Extract the [x, y] coordinate from the center of the cell holding the provided text.  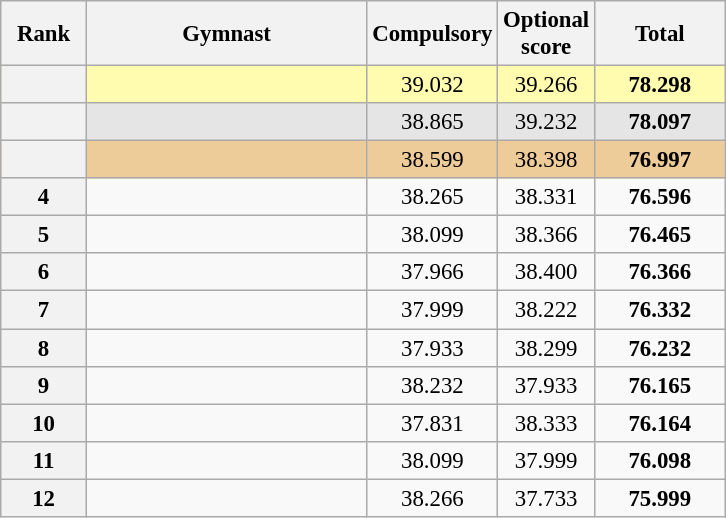
76.165 [660, 385]
37.831 [432, 423]
38.331 [546, 197]
12 [44, 498]
39.032 [432, 85]
38.599 [432, 160]
76.997 [660, 160]
6 [44, 273]
38.222 [546, 310]
39.266 [546, 85]
4 [44, 197]
Total [660, 34]
Compulsory [432, 34]
78.298 [660, 85]
39.232 [546, 122]
11 [44, 460]
38.266 [432, 498]
78.097 [660, 122]
37.733 [546, 498]
76.232 [660, 348]
5 [44, 235]
38.865 [432, 122]
Optional score [546, 34]
10 [44, 423]
38.398 [546, 160]
7 [44, 310]
9 [44, 385]
Gymnast [226, 34]
38.299 [546, 348]
76.164 [660, 423]
38.232 [432, 385]
76.465 [660, 235]
75.999 [660, 498]
76.098 [660, 460]
Rank [44, 34]
38.265 [432, 197]
38.333 [546, 423]
76.596 [660, 197]
76.332 [660, 310]
37.966 [432, 273]
8 [44, 348]
76.366 [660, 273]
38.366 [546, 235]
38.400 [546, 273]
